Scan for the cell matching the given text and deliver its (x, y) coordinate at center. 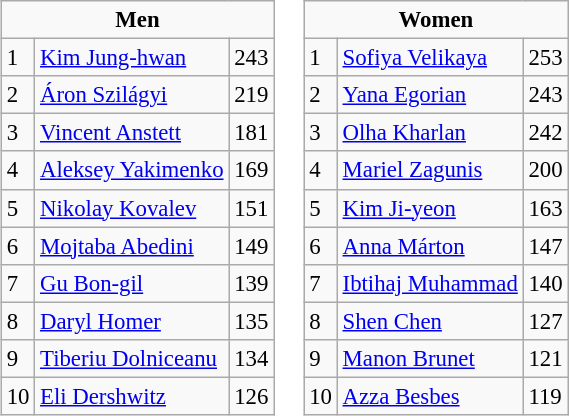
Mariel Zagunis (430, 170)
Mojtaba Abedini (132, 246)
Women (436, 20)
147 (546, 246)
169 (252, 170)
219 (252, 95)
Manon Brunet (430, 358)
119 (546, 396)
Kim Jung-hwan (132, 58)
Daryl Homer (132, 321)
126 (252, 396)
242 (546, 133)
Kim Ji-yeon (430, 208)
Men (137, 20)
163 (546, 208)
253 (546, 58)
Sofiya Velikaya (430, 58)
Nikolay Kovalev (132, 208)
151 (252, 208)
Anna Márton (430, 246)
Azza Besbes (430, 396)
127 (546, 321)
Tiberiu Dolniceanu (132, 358)
Gu Bon-gil (132, 283)
134 (252, 358)
Ibtihaj Muhammad (430, 283)
121 (546, 358)
140 (546, 283)
Eli Dershwitz (132, 396)
200 (546, 170)
139 (252, 283)
135 (252, 321)
Yana Egorian (430, 95)
Aleksey Yakimenko (132, 170)
Áron Szilágyi (132, 95)
181 (252, 133)
149 (252, 246)
Shen Chen (430, 321)
Olha Kharlan (430, 133)
Vincent Anstett (132, 133)
